Pinpoint the cell where the given text exists, returning its (x, y) midpoint coordinate. 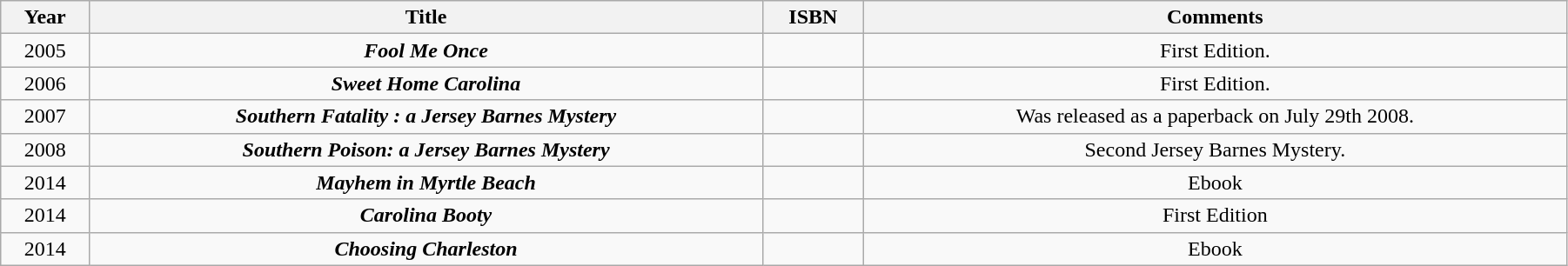
2006 (45, 83)
Fool Me Once (426, 50)
2007 (45, 116)
Mayhem in Myrtle Beach (426, 183)
ISBN (813, 17)
Sweet Home Carolina (426, 83)
Southern Poison: a Jersey Barnes Mystery (426, 150)
2005 (45, 50)
Was released as a paperback on July 29th 2008. (1215, 116)
Choosing Charleston (426, 249)
2008 (45, 150)
Second Jersey Barnes Mystery. (1215, 150)
Comments (1215, 17)
Southern Fatality : a Jersey Barnes Mystery (426, 116)
Title (426, 17)
Year (45, 17)
First Edition (1215, 216)
Carolina Booty (426, 216)
